From the cell containing the given text, extract its center point as (X, Y) coordinate. 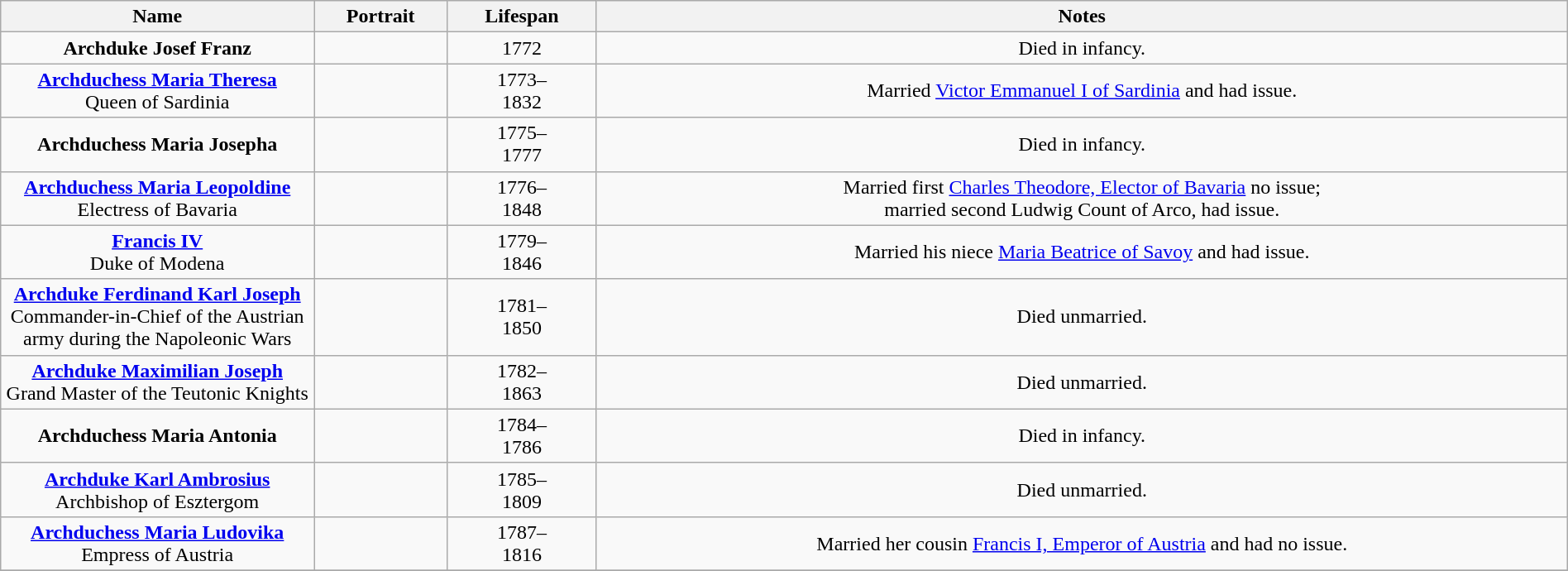
1776– 1848 (523, 199)
1775– 1777 (523, 144)
Archduchess Maria LudovikaEmpress of Austria (157, 543)
Archduke Josef Franz (157, 48)
Married first Charles Theodore, Elector of Bavaria no issue;married second Ludwig Count of Arco, had issue. (1082, 199)
Archduchess Maria Josepha (157, 144)
1787–1816 (523, 543)
Archduke Maximilian JosephGrand Master of the Teutonic Knights (157, 382)
1772 (523, 48)
Archduchess Maria Antonia (157, 435)
Married Victor Emmanuel I of Sardinia and had issue. (1082, 91)
1784–1786 (523, 435)
Archduke Karl Ambrosius Archbishop of Esztergom (157, 490)
1785– 1809 (523, 490)
1782–1863 (523, 382)
Archduchess Maria TheresaQueen of Sardinia (157, 91)
Notes (1082, 17)
1773–1832 (523, 91)
Archduchess Maria LeopoldineElectress of Bavaria (157, 199)
1779–1846 (523, 252)
Married his niece Maria Beatrice of Savoy and had issue. (1082, 252)
1781– 1850 (523, 317)
Francis IVDuke of Modena (157, 252)
Archduke Ferdinand Karl JosephCommander-in-Chief of the Austrian army during the Napoleonic Wars (157, 317)
Married her cousin Francis I, Emperor of Austria and had no issue. (1082, 543)
Name (157, 17)
Lifespan (523, 17)
Portrait (380, 17)
